Output the (x, y) coordinate of the center of the cell containing the given text.  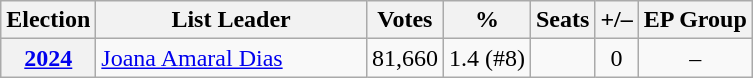
Votes (404, 20)
Joana Amaral Dias (232, 58)
% (486, 20)
1.4 (#8) (486, 58)
0 (616, 58)
Seats (562, 20)
81,660 (404, 58)
+/– (616, 20)
EP Group (695, 20)
Election (48, 20)
List Leader (232, 20)
– (695, 58)
2024 (48, 58)
